Output the (x, y) coordinate of the center of the cell containing the given text.  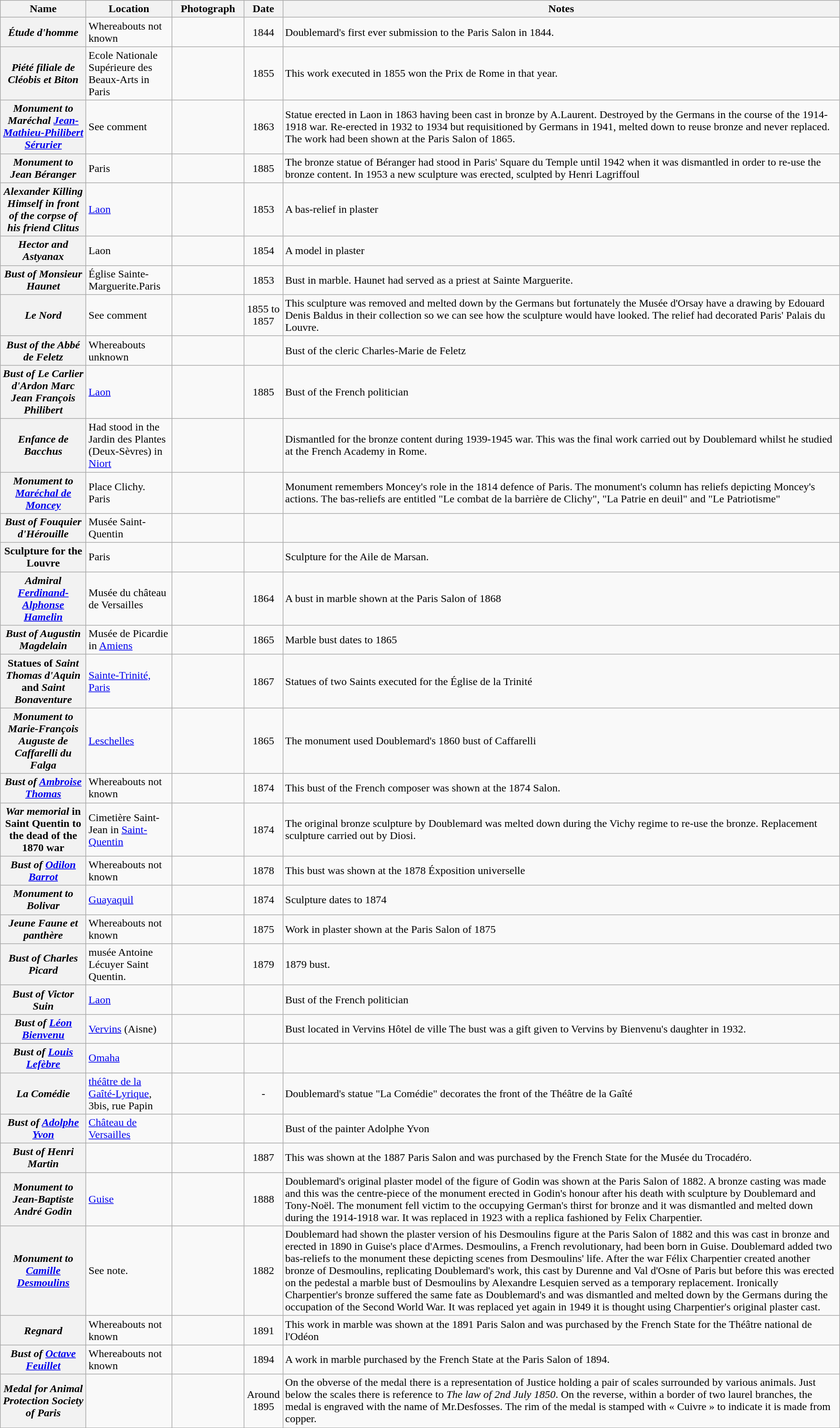
Étude d'homme (43, 32)
A bust in marble shown at the Paris Salon of 1868 (561, 599)
Monument to Marie-François Auguste de Caffarelli du Falga (43, 741)
1894 (263, 1359)
Le Nord (43, 315)
Location (129, 9)
Bust of Victor Suin (43, 999)
This work executed in 1855 won the Prix de Rome in that year. (561, 74)
Musée Saint-Quentin (129, 528)
Leschelles (129, 741)
See note. (129, 1271)
Piété filiale de Cléobis et Biton (43, 74)
1867 (263, 681)
Monument to Maréchal Jean-Mathieu-Philibert Sérurier (43, 127)
Cimetière Saint-Jean in Saint-Quentin (129, 830)
Name (43, 9)
Photograph (208, 9)
Had stood in the Jardin des Plantes (Deux-Sèvres) in Niort (129, 445)
The original bronze sculpture by Doublemard was melted down during the Vichy regime to re-use the bronze. Replacement sculpture carried out by Diosi. (561, 830)
Regnard (43, 1331)
Bust of the cleric Charles-Marie de Feletz (561, 350)
Vervins (Aisne) (129, 1029)
1888 (263, 1200)
1879 (263, 964)
Statues of two Saints executed for the Église de la Trinité (561, 681)
Bust of Fouquier d'Hérouille (43, 528)
This bust of the French composer was shown at the 1874 Salon. (561, 788)
1882 (263, 1271)
1863 (263, 127)
Bust of Adolphe Yvon (43, 1129)
Place Clichy. Paris (129, 493)
Bust of Léon Bienvenu (43, 1029)
Around 1895 (263, 1401)
Bust of Henri Martin (43, 1158)
Ecole Nationale Supérieure des Beaux-Arts in Paris (129, 74)
1875 (263, 929)
1855 to 1857 (263, 315)
Doublemard's first ever submission to the Paris Salon in 1844. (561, 32)
Omaha (129, 1058)
Marble bust dates to 1865 (561, 640)
Musée de Picardie in Amiens (129, 640)
- (263, 1094)
1879 bust. (561, 964)
Église Sainte-Marguerite.Paris (129, 280)
Monument to Jean Béranger (43, 168)
Bust in marble. Haunet had served as a priest at Sainte Marguerite. (561, 280)
Bust of Monsieur Haunet (43, 280)
1887 (263, 1158)
Bust of Louis Lefèbre (43, 1058)
Admiral Ferdinand-Alphonse Hamelin (43, 599)
Guayaquil (129, 900)
Sculpture for the Louvre (43, 558)
Bust of Odilon Barrot (43, 871)
Monument to Maréchal de Moncey (43, 493)
This work in marble was shown at the 1891 Paris Salon and was purchased by the French State for the Théâtre national de l'Odéon (561, 1331)
Musée du château de Versailles (129, 599)
Work in plaster shown at the Paris Salon of 1875 (561, 929)
1878 (263, 871)
Monument to Camille Desmoulins (43, 1271)
War memorial in Saint Quentin to the dead of the 1870 war (43, 830)
Doublemard's statue "La Comédie" decorates the front of the Théâtre de la Gaîté (561, 1094)
Bust of the Abbé de Feletz (43, 350)
A model in plaster (561, 250)
Alexander Killing Himself in front of the corpse of his friend Clitus (43, 209)
Château de Versailles (129, 1129)
Bust of Le Carlier d'Ardon Marc Jean François Philibert (43, 391)
Statues of Saint Thomas d'Aquin and Saint Bonaventure (43, 681)
1844 (263, 32)
Bust of the painter Adolphe Yvon (561, 1129)
1891 (263, 1331)
This was shown at the 1887 Paris Salon and was purchased by the French State for the Musée du Trocadéro. (561, 1158)
Jeune Faune et panthère (43, 929)
Bust of Octave Feuillet (43, 1359)
The monument used Doublemard's 1860 bust of Caffarelli (561, 741)
Sainte-Trinité, Paris (129, 681)
Guise (129, 1200)
This bust was shown at the 1878 Éxposition universelle (561, 871)
Date (263, 9)
Sculpture for the Aile de Marsan. (561, 558)
Hector and Astyanax (43, 250)
Bust of Augustin Magdelain (43, 640)
Monument to Bolivar (43, 900)
1854 (263, 250)
Bust of Charles Picard (43, 964)
Bust located in Vervins Hôtel de ville The bust was a gift given to Vervins by Bienvenu's daughter in 1932. (561, 1029)
Monument to Jean-Baptiste André Godin (43, 1200)
Bust of Ambroise Thomas (43, 788)
Enfance de Bacchus (43, 445)
théâtre de la Gaîté-Lyrique, 3bis, rue Papin (129, 1094)
A bas-relief in plaster (561, 209)
1855 (263, 74)
musée Antoine Lécuyer Saint Quentin. (129, 964)
Medal for Animal Protection Society of Paris (43, 1401)
Whereabouts unknown (129, 350)
La Comédie (43, 1094)
1864 (263, 599)
Notes (561, 9)
Sculpture dates to 1874 (561, 900)
A work in marble purchased by the French State at the Paris Salon of 1894. (561, 1359)
